Return the [x, y] coordinate for the center point of the cell that contains the specified text.  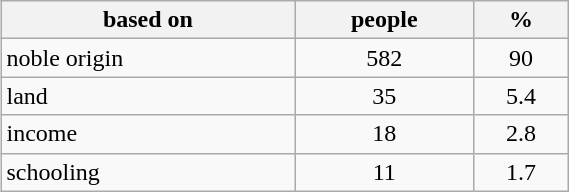
582 [384, 58]
income [148, 134]
11 [384, 172]
1.7 [521, 172]
2.8 [521, 134]
schooling [148, 172]
5.4 [521, 96]
people [384, 20]
land [148, 96]
90 [521, 58]
% [521, 20]
18 [384, 134]
based on [148, 20]
noble origin [148, 58]
35 [384, 96]
